Extract the [X, Y] coordinate from the center of the cell holding the provided text.  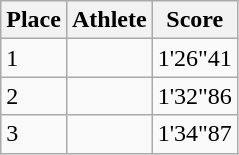
2 [34, 96]
1 [34, 58]
1'26"41 [194, 58]
1'32"86 [194, 96]
Place [34, 20]
Athlete [109, 20]
1'34"87 [194, 134]
Score [194, 20]
3 [34, 134]
